Find where the given text appears and provide that cell's center as (X, Y) coordinate. 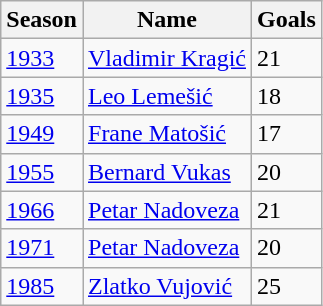
1935 (42, 96)
1955 (42, 172)
Frane Matošić (166, 134)
Season (42, 20)
1985 (42, 286)
Vladimir Kragić (166, 58)
1949 (42, 134)
Leo Lemešić (166, 96)
25 (287, 286)
Zlatko Vujović (166, 286)
Bernard Vukas (166, 172)
17 (287, 134)
18 (287, 96)
1933 (42, 58)
1966 (42, 210)
Name (166, 20)
1971 (42, 248)
Goals (287, 20)
